Capture the cell that displays the provided text and extract its [X, Y] central coordinate. 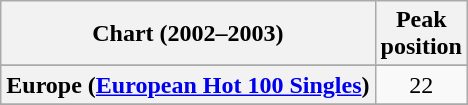
22 [421, 85]
Chart (2002–2003) [188, 34]
Peakposition [421, 34]
Europe (European Hot 100 Singles) [188, 85]
